Provide the [X, Y] coordinate of the cell's center where the given text is located.  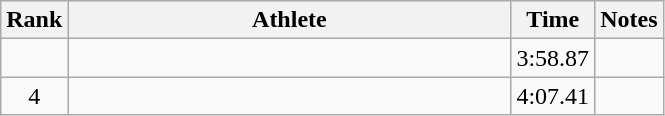
Time [553, 20]
Notes [629, 20]
Rank [34, 20]
Athlete [290, 20]
4:07.41 [553, 96]
3:58.87 [553, 58]
4 [34, 96]
